Scan for the cell matching the given text and deliver its (x, y) coordinate at center. 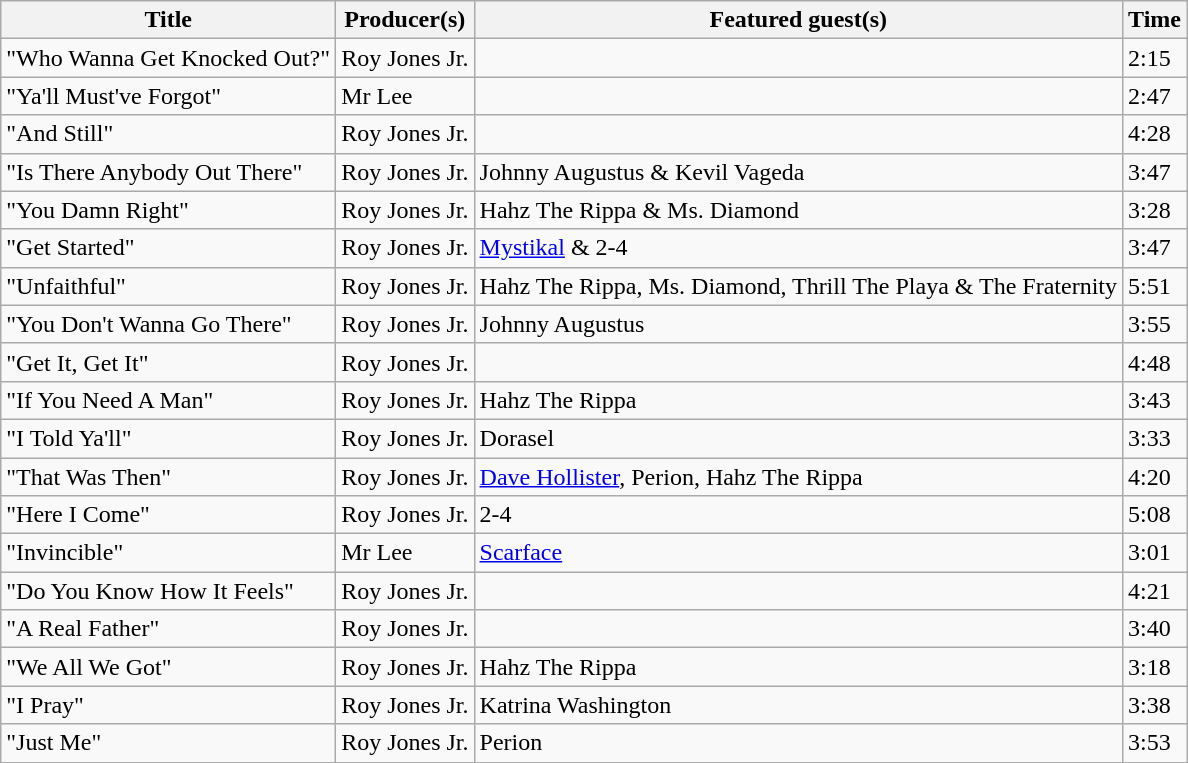
3:33 (1155, 438)
Featured guest(s) (798, 20)
Title (168, 20)
"We All We Got" (168, 667)
3:28 (1155, 210)
4:21 (1155, 591)
3:53 (1155, 743)
Katrina Washington (798, 705)
2:47 (1155, 96)
2-4 (798, 515)
Perion (798, 743)
Time (1155, 20)
4:48 (1155, 362)
Johnny Augustus (798, 324)
3:43 (1155, 400)
"A Real Father" (168, 629)
Scarface (798, 553)
"Invincible" (168, 553)
"Get Started" (168, 248)
4:28 (1155, 134)
5:51 (1155, 286)
Hahz The Rippa & Ms. Diamond (798, 210)
2:15 (1155, 58)
"If You Need A Man" (168, 400)
5:08 (1155, 515)
Johnny Augustus & Kevil Vageda (798, 172)
"Get It, Get It" (168, 362)
"You Damn Right" (168, 210)
3:01 (1155, 553)
"You Don't Wanna Go There" (168, 324)
"I Pray" (168, 705)
Hahz The Rippa, Ms. Diamond, Thrill The Playa & The Fraternity (798, 286)
"Here I Come" (168, 515)
"Just Me" (168, 743)
Producer(s) (405, 20)
"Is There Anybody Out There" (168, 172)
Dorasel (798, 438)
3:55 (1155, 324)
Mystikal & 2-4 (798, 248)
3:18 (1155, 667)
4:20 (1155, 477)
"Do You Know How It Feels" (168, 591)
3:38 (1155, 705)
"Unfaithful" (168, 286)
Dave Hollister, Perion, Hahz The Rippa (798, 477)
"That Was Then" (168, 477)
3:40 (1155, 629)
"I Told Ya'll" (168, 438)
"Who Wanna Get Knocked Out?" (168, 58)
"Ya'll Must've Forgot" (168, 96)
"And Still" (168, 134)
